Capture the cell that displays the provided text and extract its [x, y] central coordinate. 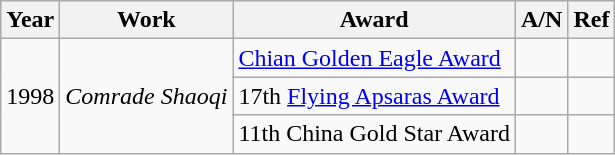
1998 [30, 96]
11th China Gold Star Award [374, 134]
Ref [592, 20]
Year [30, 20]
Work [146, 20]
Chian Golden Eagle Award [374, 58]
Award [374, 20]
17th Flying Apsaras Award [374, 96]
A/N [541, 20]
Comrade Shaoqi [146, 96]
